Output the [X, Y] coordinate of the center of the cell containing the given text.  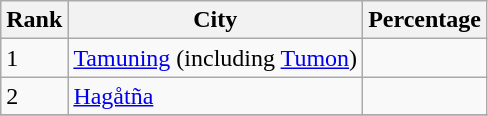
Rank [34, 20]
1 [34, 58]
2 [34, 96]
Hagåtña [216, 96]
Tamuning (including Tumon) [216, 58]
Percentage [425, 20]
City [216, 20]
